Capture the cell that displays the provided text and extract its (x, y) central coordinate. 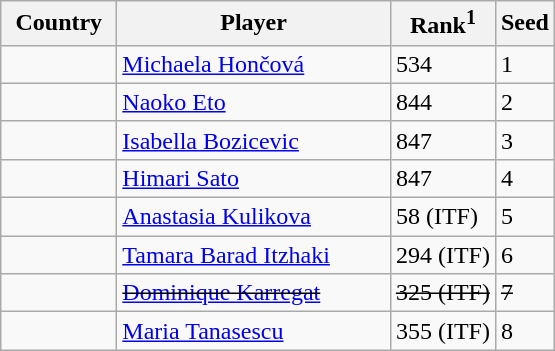
294 (ITF) (442, 255)
4 (524, 178)
2 (524, 102)
7 (524, 293)
Himari Sato (254, 178)
Maria Tanasescu (254, 331)
844 (442, 102)
Seed (524, 24)
Tamara Barad Itzhaki (254, 255)
1 (524, 64)
3 (524, 140)
Player (254, 24)
Anastasia Kulikova (254, 217)
Isabella Bozicevic (254, 140)
325 (ITF) (442, 293)
Naoko Eto (254, 102)
Dominique Karregat (254, 293)
6 (524, 255)
58 (ITF) (442, 217)
Rank1 (442, 24)
Michaela Hončová (254, 64)
534 (442, 64)
355 (ITF) (442, 331)
Country (59, 24)
8 (524, 331)
5 (524, 217)
